Return [X, Y] of the center of cell containing provided text 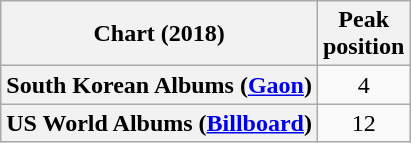
South Korean Albums (Gaon) [160, 85]
US World Albums (Billboard) [160, 123]
12 [363, 123]
Chart (2018) [160, 34]
4 [363, 85]
Peak position [363, 34]
